Return [X, Y] of the center of cell containing provided text 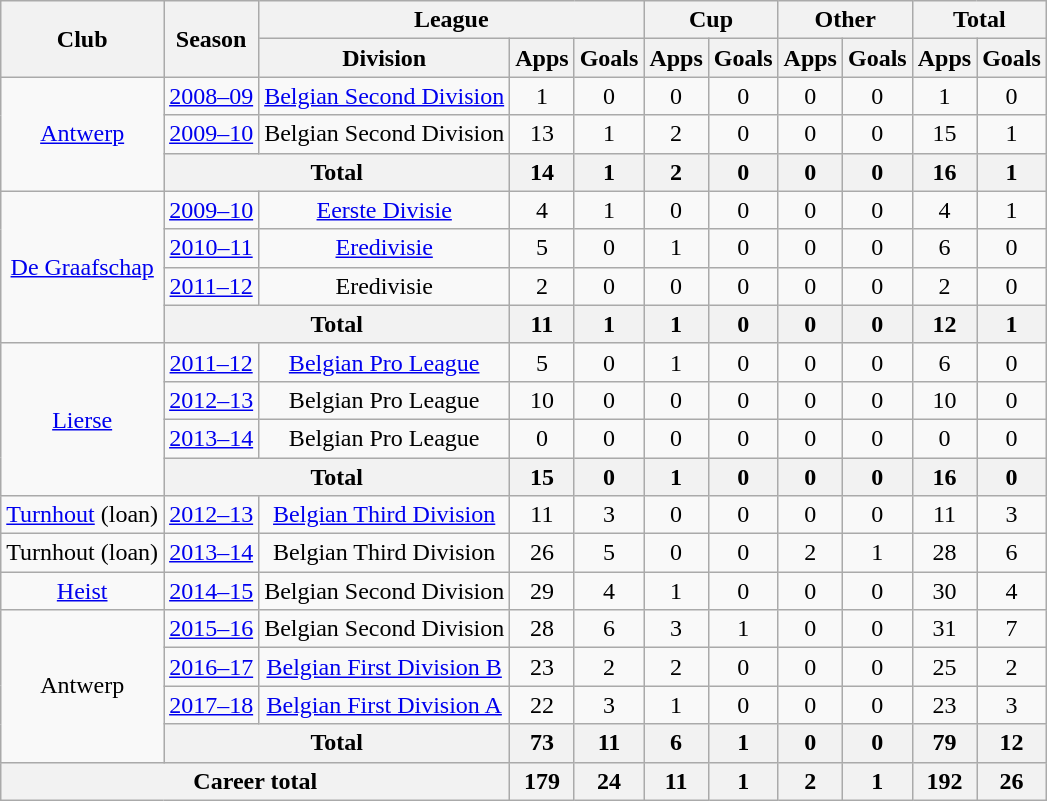
Eerste Divisie [384, 210]
22 [542, 705]
13 [542, 134]
30 [944, 591]
Club [82, 39]
2010–11 [212, 248]
De Graafschap [82, 267]
2008–09 [212, 96]
24 [609, 781]
Other [845, 20]
73 [542, 743]
25 [944, 667]
2016–17 [212, 667]
2014–15 [212, 591]
Division [384, 58]
League [452, 20]
Heist [82, 591]
Lierse [82, 419]
14 [542, 172]
2015–16 [212, 629]
192 [944, 781]
179 [542, 781]
Cup [711, 20]
7 [1012, 629]
2017–18 [212, 705]
29 [542, 591]
79 [944, 743]
Career total [256, 781]
Season [212, 39]
Belgian First Division A [384, 705]
Belgian First Division B [384, 667]
31 [944, 629]
